Output the (x, y) coordinate of the center of the cell containing the given text.  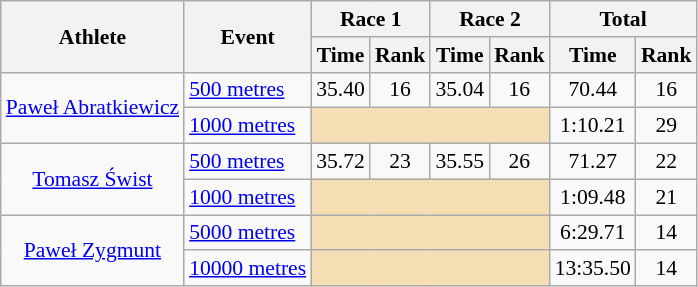
71.27 (593, 162)
Event (248, 36)
70.44 (593, 90)
10000 metres (248, 269)
1:10.21 (593, 126)
22 (666, 162)
23 (400, 162)
Athlete (92, 36)
5000 metres (248, 233)
Paweł Abratkiewicz (92, 108)
Paweł Zygmunt (92, 250)
6:29.71 (593, 233)
Race 1 (370, 19)
Total (624, 19)
29 (666, 126)
35.72 (340, 162)
Tomasz Świst (92, 180)
35.40 (340, 90)
Race 2 (490, 19)
21 (666, 197)
35.55 (460, 162)
13:35.50 (593, 269)
1:09.48 (593, 197)
35.04 (460, 90)
26 (520, 162)
